For the text-containing cell, return its midpoint in (X, Y) coordinate format. 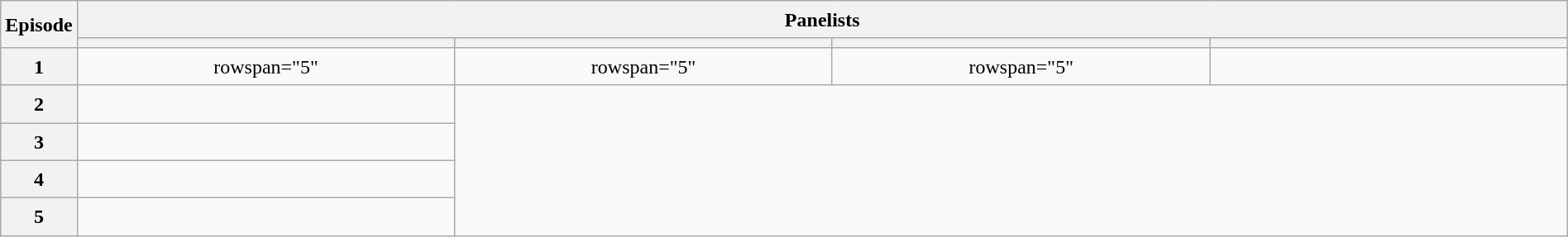
5 (39, 217)
4 (39, 179)
Panelists (822, 20)
Episode (39, 25)
3 (39, 141)
1 (39, 66)
2 (39, 104)
